Extract the (x, y) coordinate from the center of the cell holding the provided text.  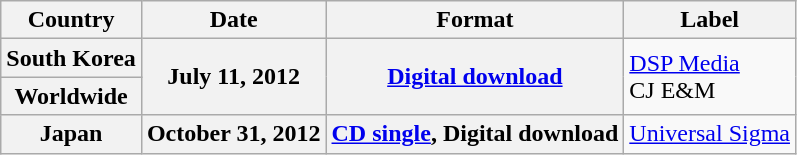
Label (710, 20)
Country (72, 20)
CD single, Digital download (475, 134)
October 31, 2012 (234, 134)
July 11, 2012 (234, 77)
Format (475, 20)
South Korea (72, 58)
Japan (72, 134)
Date (234, 20)
Universal Sigma (710, 134)
Digital download (475, 77)
DSP MediaCJ E&M (710, 77)
Worldwide (72, 96)
